Extract the (x, y) coordinate from the center of the cell holding the provided text.  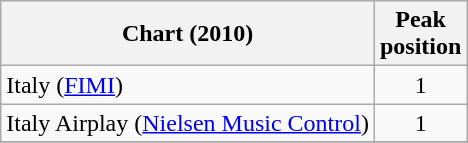
Peakposition (420, 34)
Italy (FIMI) (188, 85)
Chart (2010) (188, 34)
Italy Airplay (Nielsen Music Control) (188, 123)
